Identify which cell holds the provided text, then report its [X, Y] central coordinate. 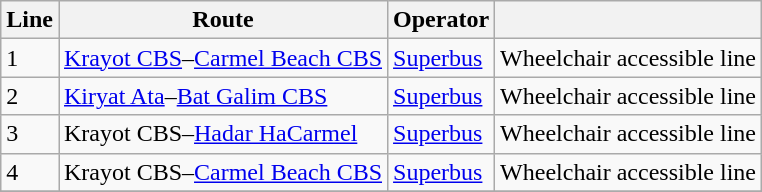
1 [30, 58]
Line [30, 20]
Operator [442, 20]
4 [30, 172]
Route [222, 20]
Krayot CBS–Hadar HaCarmel [222, 134]
2 [30, 96]
3 [30, 134]
Kiryat Ata–Bat Galim CBS [222, 96]
